From the cell containing the given text, extract its center point as [X, Y] coordinate. 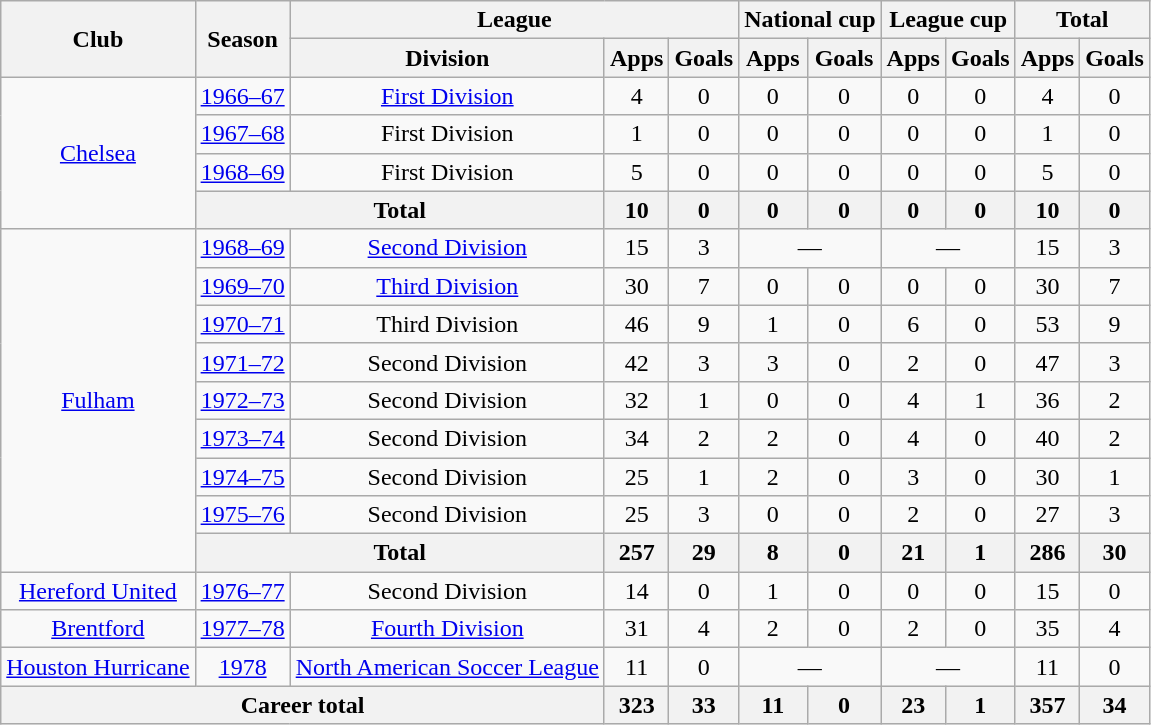
1966–67 [242, 96]
Houston Hurricane [98, 667]
36 [1047, 400]
National cup [810, 20]
1978 [242, 667]
29 [704, 553]
1969–70 [242, 286]
Fourth Division [447, 629]
1977–78 [242, 629]
Brentford [98, 629]
47 [1047, 362]
42 [636, 362]
27 [1047, 515]
31 [636, 629]
1976–77 [242, 591]
14 [636, 591]
Season [242, 39]
1972–73 [242, 400]
1975–76 [242, 515]
23 [913, 705]
North American Soccer League [447, 667]
40 [1047, 438]
8 [773, 553]
357 [1047, 705]
35 [1047, 629]
League [514, 20]
53 [1047, 324]
46 [636, 324]
32 [636, 400]
Chelsea [98, 153]
Club [98, 39]
1970–71 [242, 324]
Division [447, 58]
Hereford United [98, 591]
1967–68 [242, 134]
257 [636, 553]
1973–74 [242, 438]
286 [1047, 553]
1974–75 [242, 477]
Career total [303, 705]
323 [636, 705]
33 [704, 705]
Fulham [98, 400]
1971–72 [242, 362]
League cup [948, 20]
21 [913, 553]
6 [913, 324]
